Pinpoint the cell where the given text exists, returning its (x, y) midpoint coordinate. 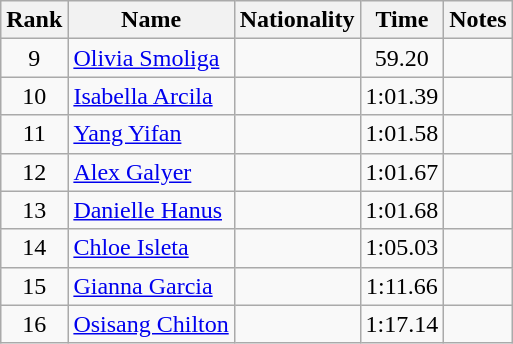
9 (34, 58)
15 (34, 286)
Yang Yifan (151, 134)
59.20 (402, 58)
12 (34, 172)
1:11.66 (402, 286)
1:05.03 (402, 248)
1:01.68 (402, 210)
Danielle Hanus (151, 210)
Chloe Isleta (151, 248)
14 (34, 248)
1:01.58 (402, 134)
13 (34, 210)
Isabella Arcila (151, 96)
1:01.39 (402, 96)
Gianna Garcia (151, 286)
Name (151, 20)
Time (402, 20)
10 (34, 96)
11 (34, 134)
Osisang Chilton (151, 324)
Rank (34, 20)
1:17.14 (402, 324)
1:01.67 (402, 172)
Notes (478, 20)
Nationality (297, 20)
Olivia Smoliga (151, 58)
16 (34, 324)
Alex Galyer (151, 172)
